Extract the [x, y] coordinate from the center of the cell holding the provided text.  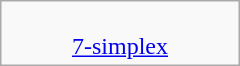
7-simplex [120, 34]
